Extract the (X, Y) coordinate from the center of the cell holding the provided text.  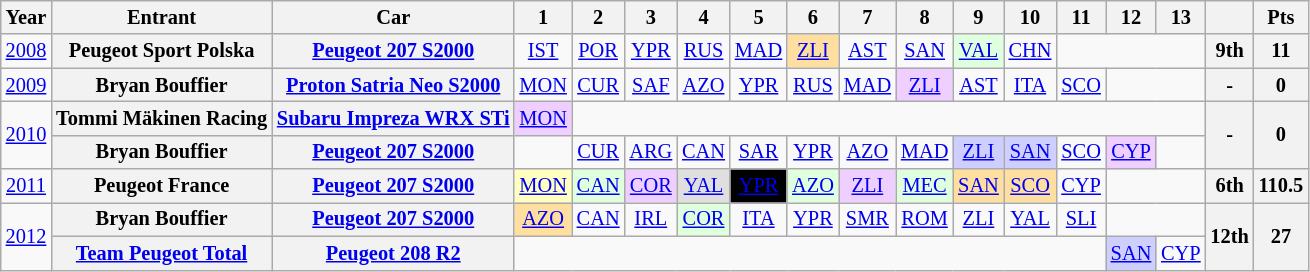
3 (650, 17)
IST (542, 51)
Car (394, 17)
SAF (650, 85)
ARG (650, 152)
Proton Satria Neo S2000 (394, 85)
MEC (924, 186)
2010 (26, 134)
SMR (868, 219)
Tommi Mäkinen Racing (162, 118)
4 (704, 17)
7 (868, 17)
SLI (1080, 219)
Year (26, 17)
Entrant (162, 17)
Team Peugeot Total (162, 253)
CHN (1030, 51)
6th (1230, 186)
Subaru Impreza WRX STi (394, 118)
IRL (650, 219)
Pts (1281, 17)
SAR (758, 152)
27 (1281, 236)
Peugeot France (162, 186)
10 (1030, 17)
9th (1230, 51)
5 (758, 17)
Peugeot Sport Polska (162, 51)
2011 (26, 186)
6 (813, 17)
8 (924, 17)
110.5 (1281, 186)
9 (978, 17)
13 (1180, 17)
Peugeot 208 R2 (394, 253)
2 (598, 17)
2008 (26, 51)
POR (598, 51)
12 (1131, 17)
1 (542, 17)
ROM (924, 219)
2012 (26, 236)
12th (1230, 236)
VAL (978, 51)
2009 (26, 85)
